Find where the given text appears and provide that cell's center as (x, y) coordinate. 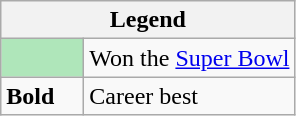
Bold (42, 96)
Legend (148, 20)
Career best (190, 96)
Won the Super Bowl (190, 58)
